Pinpoint the cell where the given text exists, returning its (X, Y) midpoint coordinate. 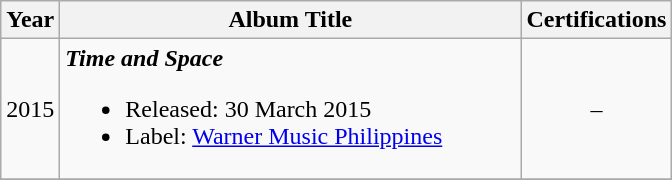
2015 (30, 109)
– (596, 109)
Certifications (596, 20)
Time and SpaceReleased: 30 March 2015Label: Warner Music Philippines (290, 109)
Album Title (290, 20)
Year (30, 20)
